From the cell containing the given text, extract its center point as (X, Y) coordinate. 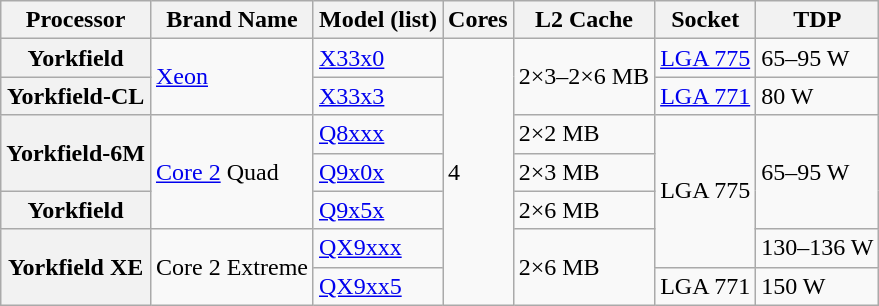
TDP (818, 20)
Q9x5x (378, 210)
2×3 MB (584, 172)
130–136 W (818, 248)
Q9x0x (378, 172)
Yorkfield XE (76, 267)
Core 2 Extreme (232, 267)
L2 Cache (584, 20)
Brand Name (232, 20)
QX9xx5 (378, 286)
80 W (818, 96)
Processor (76, 20)
150 W (818, 286)
Xeon (232, 77)
4 (478, 172)
2×3–2×6 MB (584, 77)
QX9xxx (378, 248)
Yorkfield-6M (76, 153)
Cores (478, 20)
Q8xxx (378, 134)
2×2 MB (584, 134)
Model (list) (378, 20)
X33x0 (378, 58)
Yorkfield-CL (76, 96)
X33x3 (378, 96)
Core 2 Quad (232, 172)
Socket (706, 20)
